Scan for the cell matching the given text and deliver its (x, y) coordinate at center. 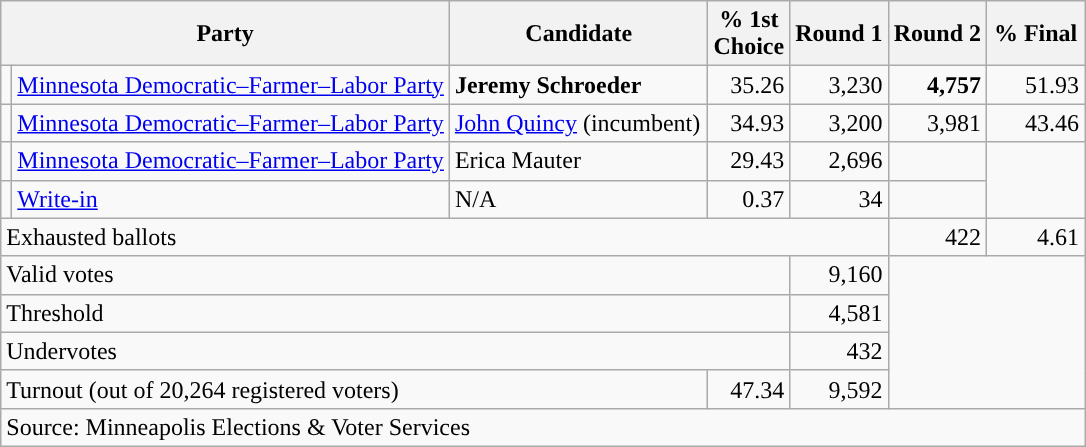
Threshold (396, 313)
0.37 (749, 199)
3,981 (937, 123)
51.93 (1036, 85)
47.34 (749, 389)
Exhausted ballots (444, 237)
34 (839, 199)
3,200 (839, 123)
9,160 (839, 275)
4,757 (937, 85)
Valid votes (396, 275)
Candidate (578, 34)
29.43 (749, 161)
John Quincy (incumbent) (578, 123)
43.46 (1036, 123)
4.61 (1036, 237)
9,592 (839, 389)
4,581 (839, 313)
422 (937, 237)
Party (226, 34)
Round 1 (839, 34)
Source: Minneapolis Elections & Voter Services (543, 427)
% Final (1036, 34)
Jeremy Schroeder (578, 85)
Round 2 (937, 34)
Erica Mauter (578, 161)
432 (839, 351)
35.26 (749, 85)
% 1stChoice (749, 34)
34.93 (749, 123)
N/A (578, 199)
2,696 (839, 161)
Turnout (out of 20,264 registered voters) (354, 389)
Write-in (231, 199)
Undervotes (396, 351)
3,230 (839, 85)
